Identify which cell holds the provided text, then report its [X, Y] central coordinate. 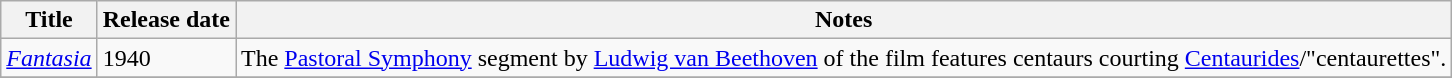
Fantasia [49, 58]
1940 [166, 58]
Release date [166, 20]
Title [49, 20]
The Pastoral Symphony segment by Ludwig van Beethoven of the film features centaurs courting Centaurides/"centaurettes". [844, 58]
Notes [844, 20]
